For the text-containing cell, return its midpoint in [x, y] coordinate format. 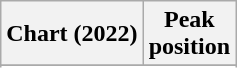
Chart (2022) [72, 34]
Peak position [189, 34]
